Provide the [X, Y] coordinate of the cell's center where the given text is located.  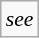
see [20, 19]
